For the text-containing cell, return its midpoint in (X, Y) coordinate format. 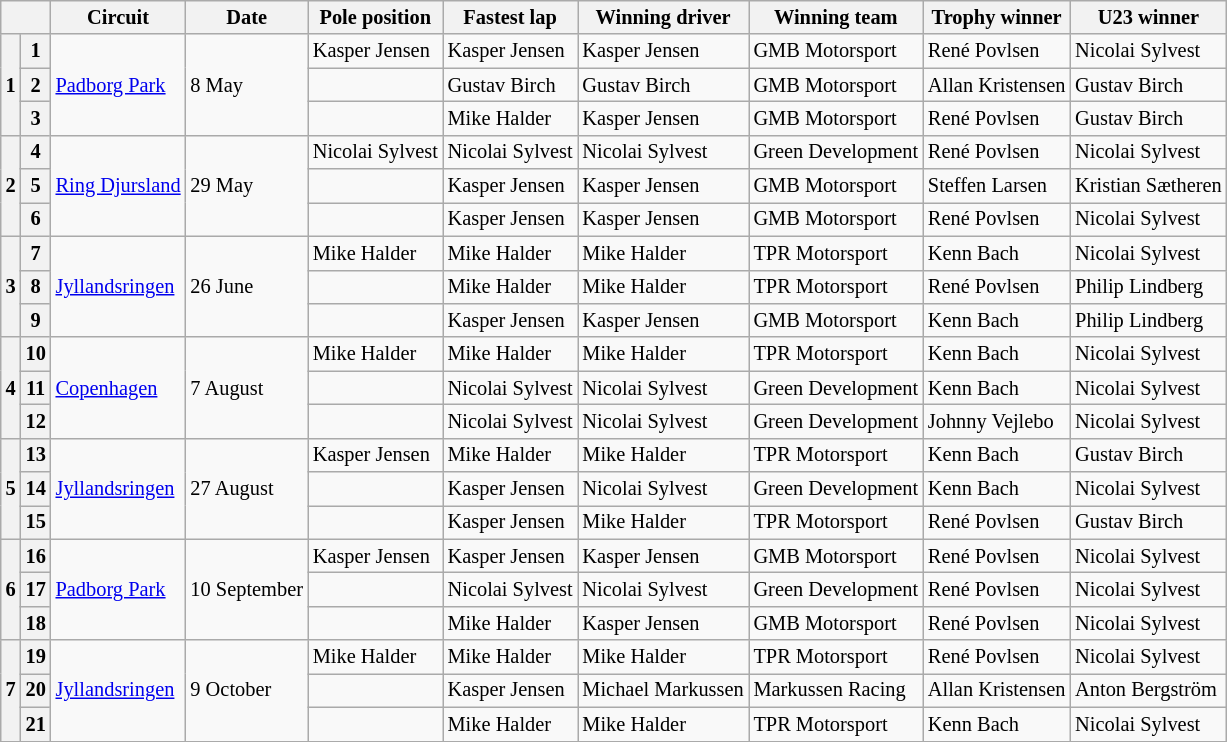
18 (36, 623)
13 (36, 455)
20 (36, 690)
9 (36, 320)
Winning driver (664, 17)
16 (36, 556)
14 (36, 489)
17 (36, 589)
19 (36, 657)
Winning team (836, 17)
Trophy winner (996, 17)
8 May (246, 84)
7 August (246, 388)
10 September (246, 590)
21 (36, 724)
9 October (246, 690)
Johnny Vejlebo (996, 421)
Steffen Larsen (996, 186)
8 (36, 287)
Kristian Sætheren (1148, 186)
Markussen Racing (836, 690)
27 August (246, 488)
Copenhagen (118, 388)
Anton Bergström (1148, 690)
Pole position (376, 17)
Circuit (118, 17)
10 (36, 354)
Ring Djursland (118, 186)
11 (36, 388)
26 June (246, 286)
29 May (246, 186)
Fastest lap (510, 17)
U23 winner (1148, 17)
Michael Markussen (664, 690)
Date (246, 17)
15 (36, 522)
12 (36, 421)
